Provide the [X, Y] coordinate of the cell's center where the given text is located.  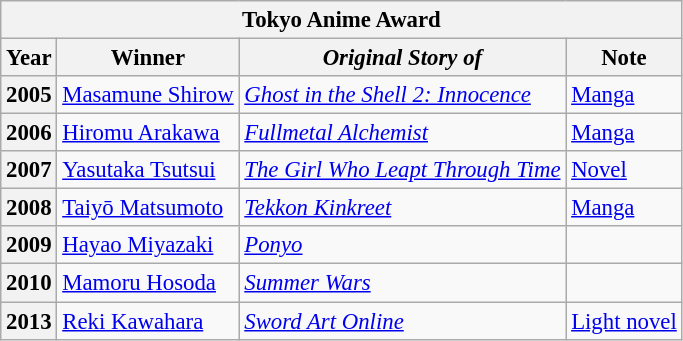
2005 [29, 95]
Winner [148, 58]
Year [29, 58]
Reki Kawahara [148, 321]
Hiromu Arakawa [148, 133]
2007 [29, 170]
Hayao Miyazaki [148, 245]
Novel [624, 170]
Ponyo [402, 245]
Ghost in the Shell 2: Innocence [402, 95]
The Girl Who Leapt Through Time [402, 170]
Tekkon Kinkreet [402, 208]
Yasutaka Tsutsui [148, 170]
Sword Art Online [402, 321]
Mamoru Hosoda [148, 283]
Tokyo Anime Award [342, 20]
2013 [29, 321]
Masamune Shirow [148, 95]
2010 [29, 283]
Taiyō Matsumoto [148, 208]
Fullmetal Alchemist [402, 133]
2009 [29, 245]
Summer Wars [402, 283]
2008 [29, 208]
Original Story of [402, 58]
Light novel [624, 321]
2006 [29, 133]
Note [624, 58]
